Pinpoint the cell where the given text exists, returning its (x, y) midpoint coordinate. 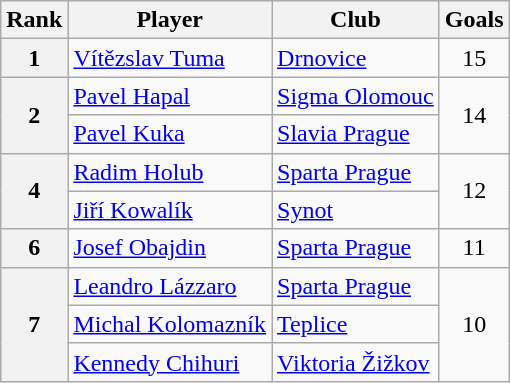
4 (34, 191)
Goals (474, 20)
Josef Obajdin (170, 248)
Vítězslav Tuma (170, 58)
Viktoria Žižkov (356, 362)
1 (34, 58)
7 (34, 324)
Jiří Kowalík (170, 210)
Michal Kolomazník (170, 324)
10 (474, 324)
Drnovice (356, 58)
Sigma Olomouc (356, 96)
Kennedy Chihuri (170, 362)
Radim Holub (170, 172)
12 (474, 191)
15 (474, 58)
Rank (34, 20)
14 (474, 115)
Leandro Lázzaro (170, 286)
Pavel Kuka (170, 134)
Teplice (356, 324)
Club (356, 20)
Slavia Prague (356, 134)
6 (34, 248)
11 (474, 248)
Pavel Hapal (170, 96)
Player (170, 20)
Synot (356, 210)
2 (34, 115)
